For the text-containing cell, return its midpoint in [x, y] coordinate format. 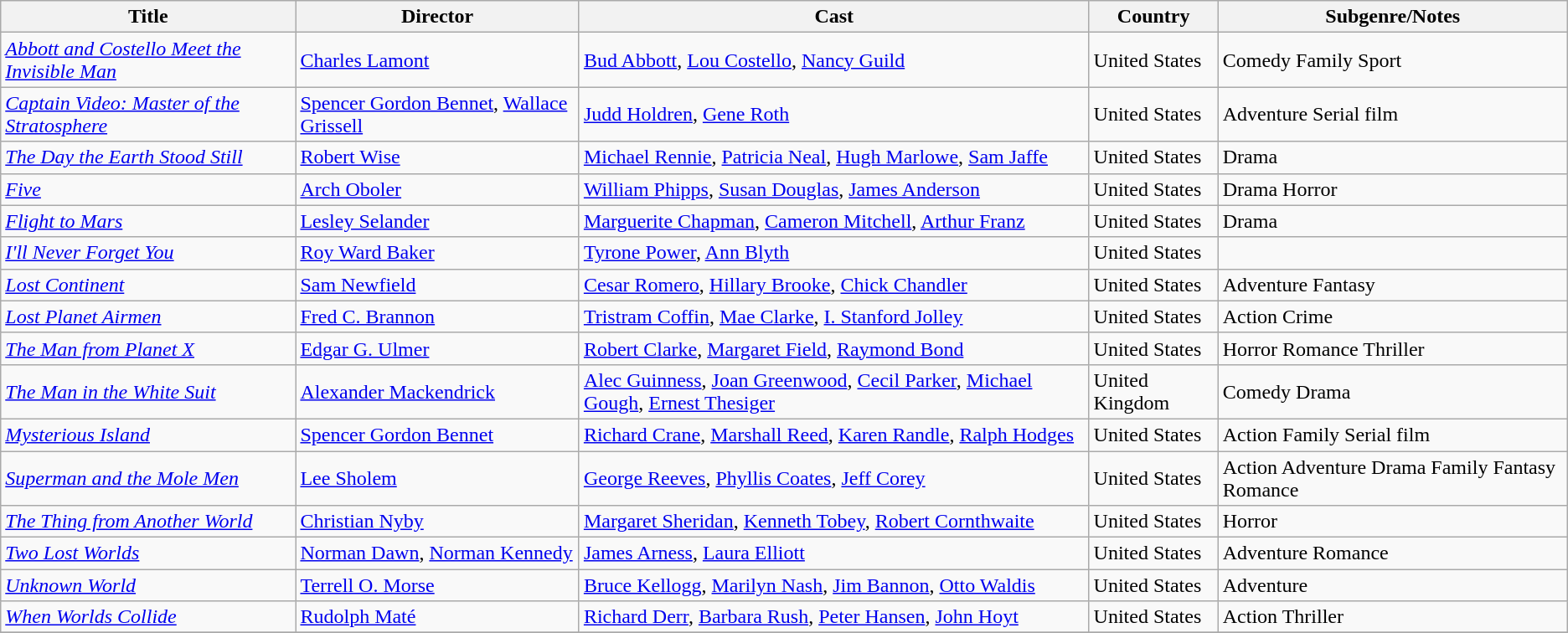
Action Family Serial film [1392, 435]
James Arness, Laura Elliott [834, 553]
Comedy Drama [1392, 392]
Drama Horror [1392, 189]
I'll Never Forget You [148, 253]
Adventure Romance [1392, 553]
Tyrone Power, Ann Blyth [834, 253]
Judd Holdren, Gene Roth [834, 114]
Michael Rennie, Patricia Neal, Hugh Marlowe, Sam Jaffe [834, 157]
Sam Newfield [437, 285]
Christian Nyby [437, 522]
Cesar Romero, Hillary Brooke, Chick Chandler [834, 285]
Terrell O. Morse [437, 585]
Roy Ward Baker [437, 253]
Subgenre/Notes [1392, 17]
Action Crime [1392, 316]
George Reeves, Phyllis Coates, Jeff Corey [834, 477]
Lesley Selander [437, 221]
Superman and the Mole Men [148, 477]
Adventure Fantasy [1392, 285]
Horror [1392, 522]
Two Lost Worlds [148, 553]
Adventure [1392, 585]
Flight to Mars [148, 221]
The Thing from Another World [148, 522]
Norman Dawn, Norman Kennedy [437, 553]
Margaret Sheridan, Kenneth Tobey, Robert Cornthwaite [834, 522]
Mysterious Island [148, 435]
Cast [834, 17]
Richard Crane, Marshall Reed, Karen Randle, Ralph Hodges [834, 435]
Comedy Family Sport [1392, 60]
Action Thriller [1392, 617]
Rudolph Maté [437, 617]
United Kingdom [1153, 392]
Adventure Serial film [1392, 114]
Spencer Gordon Bennet [437, 435]
Abbott and Costello Meet the Invisible Man [148, 60]
Tristram Coffin, Mae Clarke, I. Stanford Jolley [834, 316]
Unknown World [148, 585]
William Phipps, Susan Douglas, James Anderson [834, 189]
Lost Planet Airmen [148, 316]
Richard Derr, Barbara Rush, Peter Hansen, John Hoyt [834, 617]
Fred C. Brannon [437, 316]
Five [148, 189]
Alexander Mackendrick [437, 392]
Captain Video: Master of the Stratosphere [148, 114]
Edgar G. Ulmer [437, 348]
Director [437, 17]
Spencer Gordon Bennet, Wallace Grissell [437, 114]
Title [148, 17]
The Day the Earth Stood Still [148, 157]
Lee Sholem [437, 477]
Marguerite Chapman, Cameron Mitchell, Arthur Franz [834, 221]
Robert Clarke, Margaret Field, Raymond Bond [834, 348]
Action Adventure Drama Family Fantasy Romance [1392, 477]
Arch Oboler [437, 189]
Country [1153, 17]
Bud Abbott, Lou Costello, Nancy Guild [834, 60]
Alec Guinness, Joan Greenwood, Cecil Parker, Michael Gough, Ernest Thesiger [834, 392]
Charles Lamont [437, 60]
Robert Wise [437, 157]
When Worlds Collide [148, 617]
The Man from Planet X [148, 348]
The Man in the White Suit [148, 392]
Horror Romance Thriller [1392, 348]
Lost Continent [148, 285]
Bruce Kellogg, Marilyn Nash, Jim Bannon, Otto Waldis [834, 585]
